Determine the [X, Y] coordinate at the center of the cell enclosing the given text.  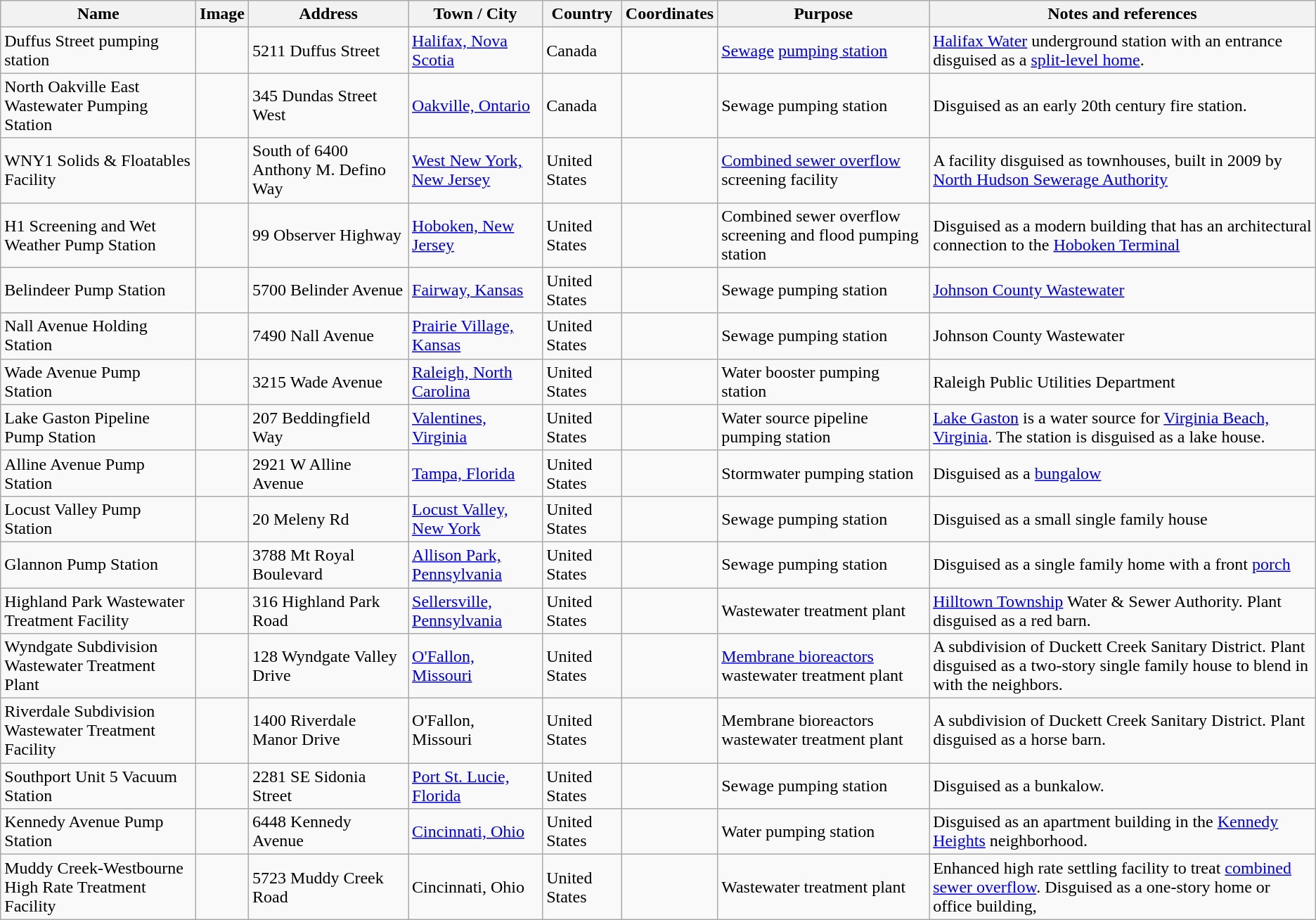
Image [222, 14]
Riverdale Subdivision Wastewater Treatment Facility [98, 731]
Name [98, 14]
6448 Kennedy Avenue [329, 831]
3788 Mt Royal Boulevard [329, 564]
WNY1 Solids & Floatables Facility [98, 170]
Wade Avenue Pump Station [98, 381]
Enhanced high rate settling facility to treat combined sewer overflow. Disguised as a one-story home or office building, [1123, 887]
Disguised as a single family home with a front porch [1123, 564]
Raleigh, North Carolina [475, 381]
Water pumping station [824, 831]
5723 Muddy Creek Road [329, 887]
Combined sewer overflow screening and flood pumping station [824, 235]
Country [582, 14]
Southport Unit 5 Vacuum Station [98, 786]
Disguised as a bungalow [1123, 473]
Lake Gaston Pipeline Pump Station [98, 428]
Locust Valley, New York [475, 519]
Alline Avenue Pump Station [98, 473]
Disguised as an early 20th century fire station. [1123, 106]
Hilltown Township Water & Sewer Authority. Plant disguised as a red barn. [1123, 611]
Wyndgate Subdivision Wastewater Treatment Plant [98, 666]
Halifax, Nova Scotia [475, 51]
207 Beddingfield Way [329, 428]
North Oakville East Wastewater Pumping Station [98, 106]
Notes and references [1123, 14]
Hoboken, New Jersey [475, 235]
Raleigh Public Utilities Department [1123, 381]
Water booster pumping station [824, 381]
H1 Screening and Wet Weather Pump Station [98, 235]
South of 6400 Anthony M. Defino Way [329, 170]
2921 W Alline Avenue [329, 473]
5211 Duffus Street [329, 51]
Valentines, Virginia [475, 428]
3215 Wade Avenue [329, 381]
1400 Riverdale Manor Drive [329, 731]
345 Dundas Street West [329, 106]
Water source pipeline pumping station [824, 428]
Oakville, Ontario [475, 106]
7490 Nall Avenue [329, 336]
Prairie Village, Kansas [475, 336]
Disguised as a modern building that has an architectural connection to the Hoboken Terminal [1123, 235]
Coordinates [669, 14]
Town / City [475, 14]
Belindeer Pump Station [98, 290]
Halifax Water underground station with an entrance disguised as a split-level home. [1123, 51]
Port St. Lucie, Florida [475, 786]
Glannon Pump Station [98, 564]
A subdivision of Duckett Creek Sanitary District. Plant disguised as a two-story single family house to blend in with the neighbors. [1123, 666]
Duffus Street pumping station [98, 51]
Locust Valley Pump Station [98, 519]
Address [329, 14]
Tampa, Florida [475, 473]
Kennedy Avenue Pump Station [98, 831]
Lake Gaston is a water source for Virginia Beach, Virginia. The station is disguised as a lake house. [1123, 428]
316 Highland Park Road [329, 611]
Sellersville, Pennsylvania [475, 611]
Disguised as an apartment building in the Kennedy Heights neighborhood. [1123, 831]
99 Observer Highway [329, 235]
Purpose [824, 14]
128 Wyndgate Valley Drive [329, 666]
Stormwater pumping station [824, 473]
Nall Avenue Holding Station [98, 336]
Fairway, Kansas [475, 290]
A facility disguised as townhouses, built in 2009 by North Hudson Sewerage Authority [1123, 170]
20 Meleny Rd [329, 519]
5700 Belinder Avenue [329, 290]
2281 SE Sidonia Street [329, 786]
A subdivision of Duckett Creek Sanitary District. Plant disguised as a horse barn. [1123, 731]
Disguised as a small single family house [1123, 519]
Muddy Creek-Westbourne High Rate Treatment Facility [98, 887]
Combined sewer overflow screening facility [824, 170]
West New York, New Jersey [475, 170]
Allison Park, Pennsylvania [475, 564]
Highland Park Wastewater Treatment Facility [98, 611]
Disguised as a bunkalow. [1123, 786]
